Capture the cell that displays the provided text and extract its (x, y) central coordinate. 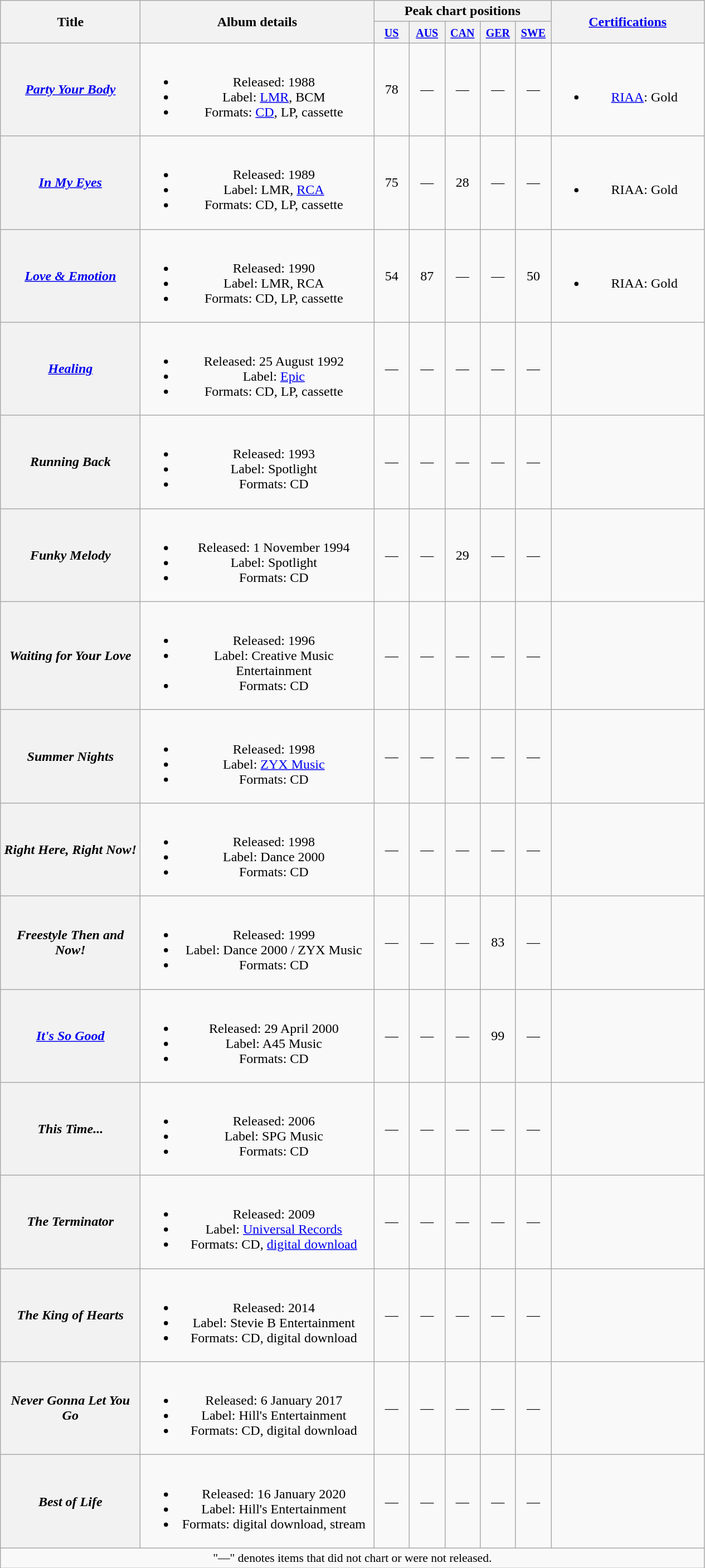
Released: 29 April 2000Label: A45 MusicFormats: CD (257, 1036)
Certifications (628, 22)
This Time... (70, 1129)
SWE (533, 32)
54 (392, 275)
Released: 1990Label: LMR, RCAFormats: CD, LP, cassette (257, 275)
Released: 1998Label: Dance 2000Formats: CD (257, 849)
Released: 2006Label: SPG MusicFormats: CD (257, 1129)
Released: 1998Label: ZYX MusicFormats: CD (257, 756)
Released: 1993Label: SpotlightFormats: CD (257, 462)
Released: 2009Label: Universal RecordsFormats: CD, digital download (257, 1222)
Freestyle Then and Now! (70, 942)
AUS (427, 32)
The King of Hearts (70, 1315)
Love & Emotion (70, 275)
Right Here, Right Now! (70, 849)
US (392, 32)
In My Eyes (70, 183)
Running Back (70, 462)
Released: 1996Label: Creative Music EntertainmentFormats: CD (257, 656)
Released: 16 January 2020Label: Hill's EntertainmentFormats: digital download, stream (257, 1502)
Released: 6 January 2017Label: Hill's EntertainmentFormats: CD, digital download (257, 1408)
Released: 25 August 1992Label: EpicFormats: CD, LP, cassette (257, 369)
78 (392, 89)
CAN (463, 32)
83 (498, 942)
75 (392, 183)
Healing (70, 369)
Best of Life (70, 1502)
50 (533, 275)
Released: 1988Label: LMR, BCMFormats: CD, LP, cassette (257, 89)
Released: 1 November 1994Label: SpotlightFormats: CD (257, 555)
87 (427, 275)
Party Your Body (70, 89)
99 (498, 1036)
It's So Good (70, 1036)
GER (498, 32)
28 (463, 183)
Released: 1999Label: Dance 2000 / ZYX MusicFormats: CD (257, 942)
Title (70, 22)
Summer Nights (70, 756)
Album details (257, 22)
Released: 2014Label: Stevie B EntertainmentFormats: CD, digital download (257, 1315)
Never Gonna Let You Go (70, 1408)
The Terminator (70, 1222)
Released: 1989Label: LMR, RCAFormats: CD, LP, cassette (257, 183)
Funky Melody (70, 555)
29 (463, 555)
Waiting for Your Love (70, 656)
"—" denotes items that did not chart or were not released. (352, 1558)
Peak chart positions (463, 11)
